Output the (X, Y) coordinate of the center of the cell containing the given text.  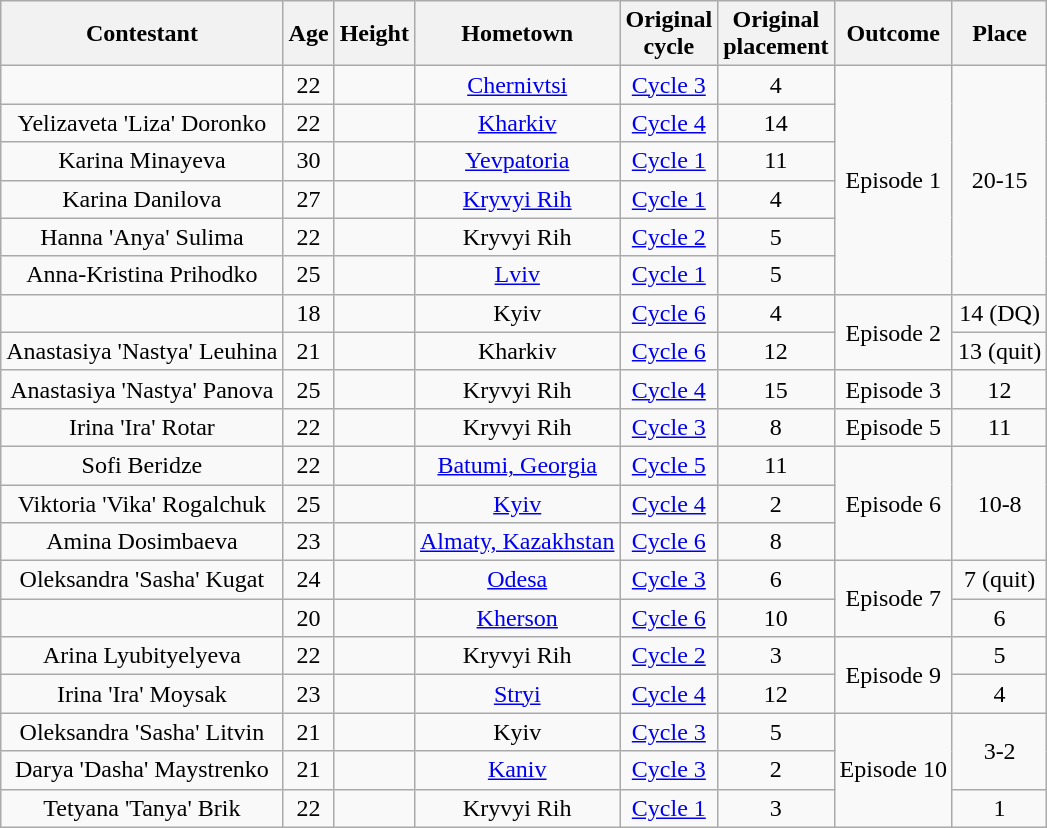
Kaniv (516, 770)
Irina 'Ira' Rotar (142, 427)
Height (374, 34)
Anastasiya 'Nastya' Leuhina (142, 351)
Episode 9 (893, 675)
Episode 10 (893, 770)
Karina Danilova (142, 199)
Odesa (516, 580)
30 (308, 161)
Batumi, Georgia (516, 465)
Chernivtsi (516, 85)
3-2 (999, 751)
Darya 'Dasha' Maystrenko (142, 770)
Tetyana 'Tanya' Brik (142, 808)
Episode 5 (893, 427)
Hanna 'Anya' Sulima (142, 237)
24 (308, 580)
10 (776, 618)
Amina Dosimbaeva (142, 542)
Episode 1 (893, 180)
Contestant (142, 34)
Episode 6 (893, 503)
10-8 (999, 503)
Viktoria 'Vika' Rogalchuk (142, 503)
13 (quit) (999, 351)
14 (776, 123)
Sofi Beridze (142, 465)
Kherson (516, 618)
Originalcycle (669, 34)
18 (308, 313)
Oleksandra 'Sasha' Litvin (142, 732)
14 (DQ) (999, 313)
Episode 3 (893, 389)
Lviv (516, 275)
Yelizaveta 'Liza' Doronko (142, 123)
Yevpatoria (516, 161)
20-15 (999, 180)
1 (999, 808)
Oleksandra 'Sasha' Kugat (142, 580)
Place (999, 34)
Episode 7 (893, 599)
20 (308, 618)
Outcome (893, 34)
27 (308, 199)
Anna-Kristina Prihodko (142, 275)
Anastasiya 'Nastya' Panova (142, 389)
15 (776, 389)
7 (quit) (999, 580)
Irina 'Ira' Moysak (142, 694)
Originalplacement (776, 34)
Cycle 5 (669, 465)
Stryi (516, 694)
Age (308, 34)
Episode 2 (893, 332)
Hometown (516, 34)
Karina Minayeva (142, 161)
Arina Lyubityelyeva (142, 656)
Almaty, Kazakhstan (516, 542)
